Return (X, Y) of the center of cell containing provided text 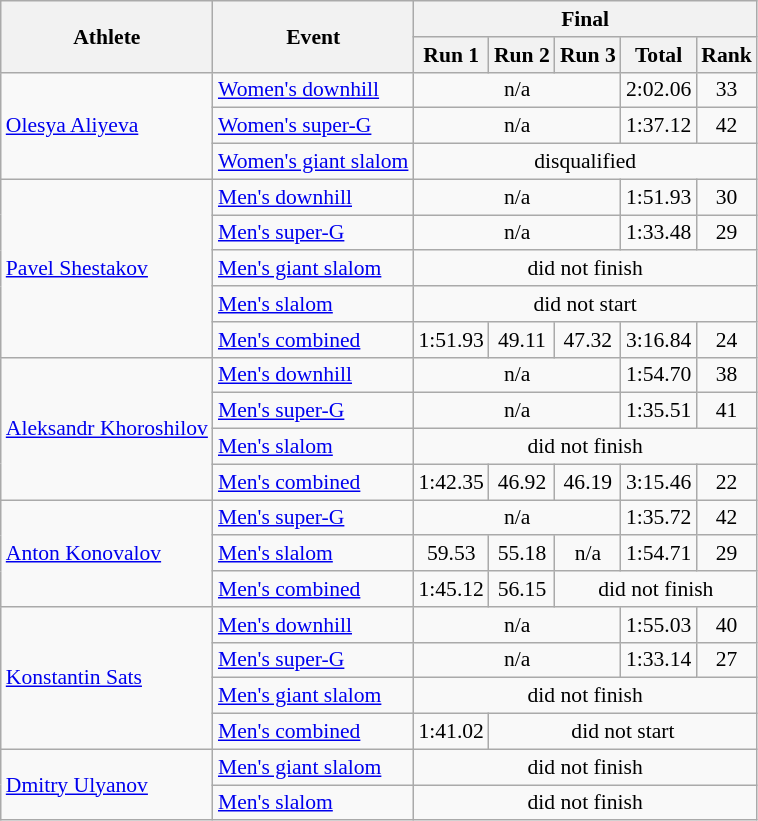
Final (584, 19)
3:15.46 (658, 482)
1:37.12 (658, 126)
Event (314, 36)
1:41.02 (450, 732)
40 (726, 625)
55.18 (522, 554)
1:42.35 (450, 482)
1:33.48 (658, 233)
1:33.14 (658, 660)
46.92 (522, 482)
33 (726, 90)
Total (658, 55)
27 (726, 660)
41 (726, 411)
Rank (726, 55)
1:54.70 (658, 375)
22 (726, 482)
Dmitry Ulyanov (107, 784)
Pavel Shestakov (107, 268)
2:02.06 (658, 90)
Anton Konovalov (107, 554)
1:55.03 (658, 625)
38 (726, 375)
46.19 (588, 482)
Run 3 (588, 55)
Athlete (107, 36)
47.32 (588, 340)
Konstantin Sats (107, 678)
disqualified (584, 162)
Olesya Aliyeva (107, 126)
Women's super-G (314, 126)
Aleksandr Khoroshilov (107, 428)
Run 1 (450, 55)
59.53 (450, 554)
1:45.12 (450, 589)
Women's giant slalom (314, 162)
1:54.71 (658, 554)
24 (726, 340)
56.15 (522, 589)
49.11 (522, 340)
3:16.84 (658, 340)
1:35.51 (658, 411)
1:35.72 (658, 518)
Women's downhill (314, 90)
Run 2 (522, 55)
30 (726, 197)
